For the text-containing cell, return its midpoint in [x, y] coordinate format. 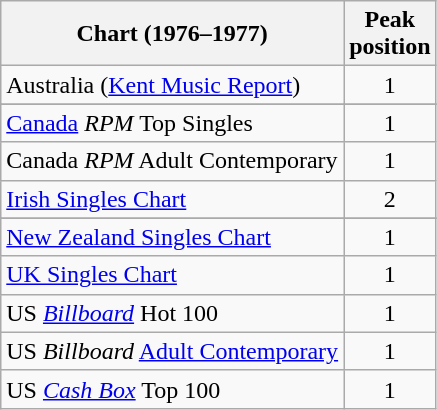
Irish Singles Chart [172, 199]
US Billboard Hot 100 [172, 313]
Australia (Kent Music Report) [172, 85]
Canada RPM Top Singles [172, 123]
US Billboard Adult Contemporary [172, 351]
Chart (1976–1977) [172, 34]
Canada RPM Adult Contemporary [172, 161]
UK Singles Chart [172, 275]
2 [390, 199]
New Zealand Singles Chart [172, 237]
Peakposition [390, 34]
US Cash Box Top 100 [172, 389]
